Locate the cell with the specified text and output its [X, Y] center coordinate. 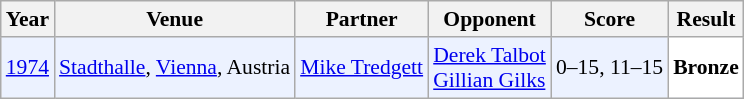
Venue [174, 19]
0–15, 11–15 [610, 68]
Year [28, 19]
Opponent [490, 19]
Result [706, 19]
1974 [28, 68]
Bronze [706, 68]
Derek Talbot Gillian Gilks [490, 68]
Mike Tredgett [362, 68]
Score [610, 19]
Stadthalle, Vienna, Austria [174, 68]
Partner [362, 19]
